Detect which cell encompasses the target text, then output its [x, y] center coordinate. 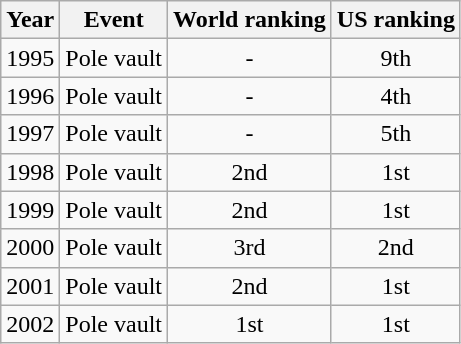
Event [114, 20]
1995 [30, 58]
Year [30, 20]
2002 [30, 324]
1996 [30, 96]
1998 [30, 172]
2000 [30, 248]
9th [396, 58]
3rd [250, 248]
1999 [30, 210]
US ranking [396, 20]
4th [396, 96]
2001 [30, 286]
1997 [30, 134]
5th [396, 134]
World ranking [250, 20]
